Search for the cell housing the specified text and yield its (x, y) center coordinate. 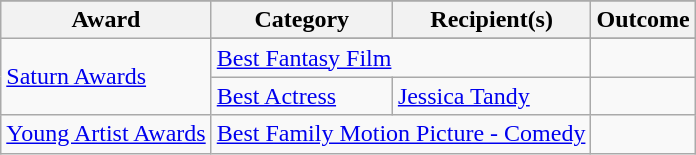
Category (302, 20)
Best Family Motion Picture - Comedy (401, 134)
Saturn Awards (106, 77)
Best Fantasy Film (401, 58)
Jessica Tandy (492, 96)
Young Artist Awards (106, 134)
Award (106, 20)
Best Actress (302, 96)
Outcome (643, 20)
Recipient(s) (492, 20)
